Locate the cell with the specified text and output its [X, Y] center coordinate. 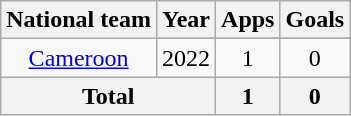
2022 [186, 58]
Goals [315, 20]
Apps [248, 20]
Year [186, 20]
Total [108, 96]
Cameroon [79, 58]
National team [79, 20]
